Pinpoint the cell where the given text exists, returning its [x, y] midpoint coordinate. 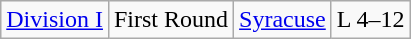
First Round [170, 20]
L 4–12 [370, 20]
Syracuse [283, 20]
Division I [55, 20]
